Identify which cell holds the provided text, then report its (X, Y) central coordinate. 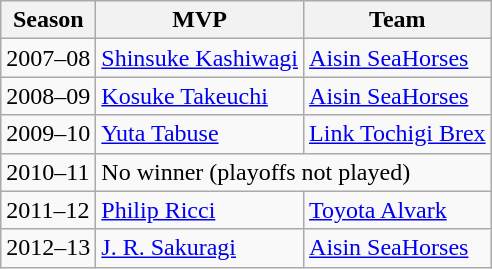
2007–08 (48, 58)
2009–10 (48, 134)
Season (48, 20)
No winner (playoffs not played) (294, 172)
Link Tochigi Brex (398, 134)
Yuta Tabuse (200, 134)
MVP (200, 20)
Kosuke Takeuchi (200, 96)
Shinsuke Kashiwagi (200, 58)
2011–12 (48, 210)
Philip Ricci (200, 210)
2012–13 (48, 248)
Toyota Alvark (398, 210)
2008–09 (48, 96)
J. R. Sakuragi (200, 248)
Team (398, 20)
2010–11 (48, 172)
